Pinpoint the cell where the given text exists, returning its (x, y) midpoint coordinate. 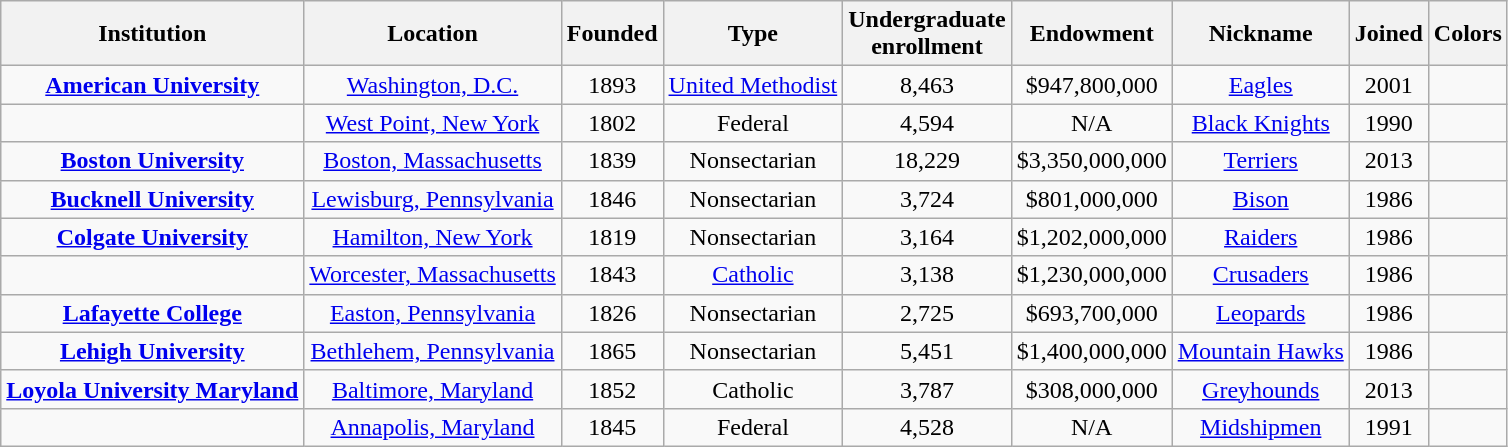
Colgate University (152, 237)
1819 (612, 237)
Raiders (1260, 237)
1843 (612, 275)
Bethlehem, Pennsylvania (432, 351)
Founded (612, 34)
Colors (1468, 34)
1852 (612, 389)
3,164 (927, 237)
United Methodist (753, 85)
1990 (1388, 123)
Eagles (1260, 85)
$1,230,000,000 (1092, 275)
Washington, D.C. (432, 85)
Lafayette College (152, 313)
Midshipmen (1260, 427)
Joined (1388, 34)
Annapolis, Maryland (432, 427)
1846 (612, 199)
8,463 (927, 85)
1991 (1388, 427)
Crusaders (1260, 275)
2,725 (927, 313)
Type (753, 34)
Institution (152, 34)
Boston University (152, 161)
1802 (612, 123)
$693,700,000 (1092, 313)
$1,202,000,000 (1092, 237)
Hamilton, New York (432, 237)
18,229 (927, 161)
Mountain Hawks (1260, 351)
American University (152, 85)
Nickname (1260, 34)
$1,400,000,000 (1092, 351)
1839 (612, 161)
1826 (612, 313)
3,787 (927, 389)
3,138 (927, 275)
Lehigh University (152, 351)
4,594 (927, 123)
5,451 (927, 351)
$3,350,000,000 (1092, 161)
Loyola University Maryland (152, 389)
Lewisburg, Pennsylvania (432, 199)
3,724 (927, 199)
$308,000,000 (1092, 389)
Baltimore, Maryland (432, 389)
1865 (612, 351)
West Point, New York (432, 123)
1893 (612, 85)
Bucknell University (152, 199)
Greyhounds (1260, 389)
$947,800,000 (1092, 85)
Bison (1260, 199)
Undergraduateenrollment (927, 34)
Worcester, Massachusetts (432, 275)
1845 (612, 427)
Leopards (1260, 313)
Endowment (1092, 34)
4,528 (927, 427)
Easton, Pennsylvania (432, 313)
$801,000,000 (1092, 199)
Terriers (1260, 161)
Location (432, 34)
Black Knights (1260, 123)
2001 (1388, 85)
Boston, Massachusetts (432, 161)
